Provide the [x, y] coordinate of the cell's center where the given text is located.  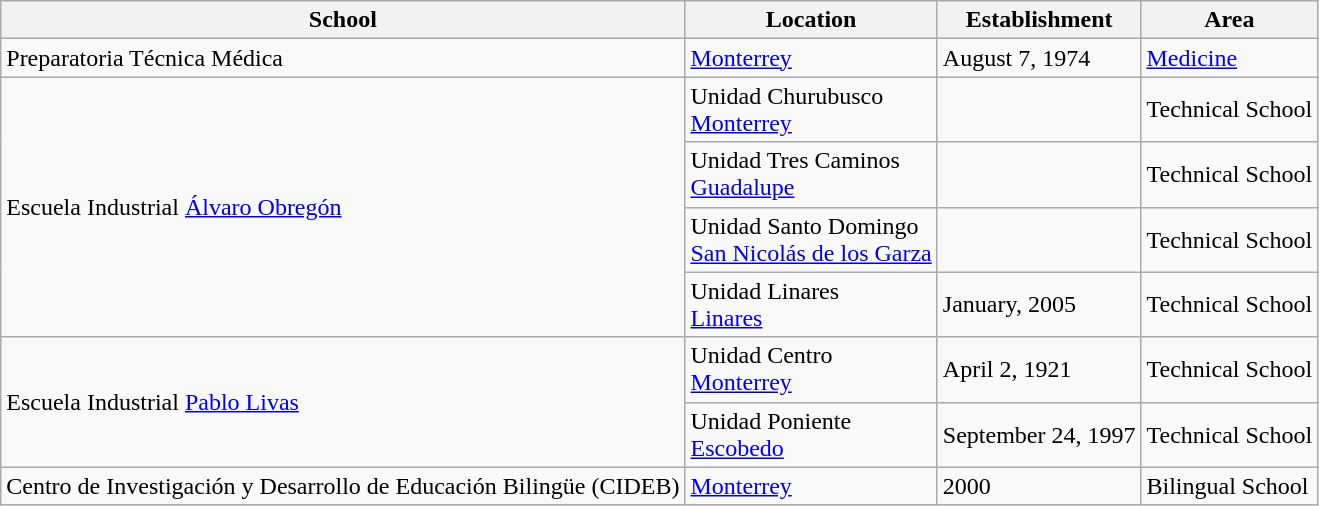
Escuela Industrial Álvaro Obregón [343, 207]
Preparatoria Técnica Médica [343, 58]
Bilingual School [1230, 486]
Medicine [1230, 58]
Unidad LinaresLinares [811, 304]
2000 [1039, 486]
Unidad ChurubuscoMonterrey [811, 110]
August 7, 1974 [1039, 58]
Establishment [1039, 20]
Unidad PonienteEscobedo [811, 434]
Unidad Santo DomingoSan Nicolás de los Garza [811, 240]
January, 2005 [1039, 304]
Area [1230, 20]
Location [811, 20]
April 2, 1921 [1039, 370]
School [343, 20]
September 24, 1997 [1039, 434]
Centro de Investigación y Desarrollo de Educación Bilingüe (CIDEB) [343, 486]
Unidad Tres CaminosGuadalupe [811, 174]
Escuela Industrial Pablo Livas [343, 402]
Unidad CentroMonterrey [811, 370]
